Scan for the cell matching the given text and deliver its (X, Y) coordinate at center. 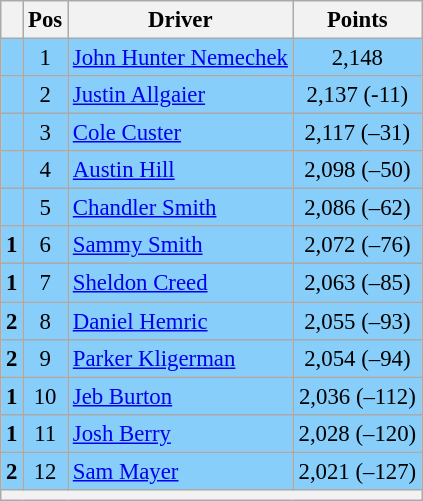
2,072 (–76) (357, 245)
2,036 (–112) (357, 396)
2,086 (–62) (357, 208)
2,137 (-11) (357, 95)
Sheldon Creed (181, 283)
4 (46, 170)
11 (46, 433)
John Hunter Nemechek (181, 58)
Driver (181, 20)
2,098 (–50) (357, 170)
2,054 (–94) (357, 358)
7 (46, 283)
Pos (46, 20)
2,117 (–31) (357, 133)
3 (46, 133)
Parker Kligerman (181, 358)
2,055 (–93) (357, 321)
Cole Custer (181, 133)
Daniel Hemric (181, 321)
2,063 (–85) (357, 283)
2,028 (–120) (357, 433)
9 (46, 358)
Austin Hill (181, 170)
8 (46, 321)
5 (46, 208)
12 (46, 471)
Points (357, 20)
2,021 (–127) (357, 471)
Jeb Burton (181, 396)
Chandler Smith (181, 208)
Josh Berry (181, 433)
Justin Allgaier (181, 95)
10 (46, 396)
Sam Mayer (181, 471)
Sammy Smith (181, 245)
6 (46, 245)
2,148 (357, 58)
